Detect which cell encompasses the target text, then output its (x, y) center coordinate. 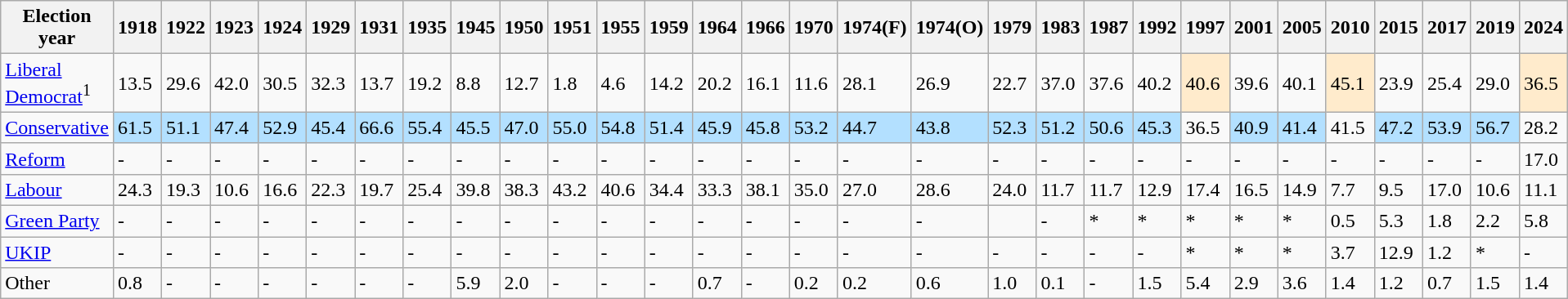
12.7 (523, 83)
4.6 (620, 83)
1.0 (1013, 283)
5.4 (1206, 283)
23.9 (1399, 83)
35.0 (813, 190)
39.8 (476, 190)
61.5 (137, 127)
34.4 (669, 190)
Other (57, 283)
Reform (57, 158)
3.6 (1302, 283)
37.6 (1109, 83)
47.0 (523, 127)
3.7 (1350, 252)
Green Party (57, 221)
66.6 (380, 127)
40.1 (1302, 83)
14.9 (1302, 190)
41.5 (1350, 127)
24.0 (1013, 190)
1979 (1013, 28)
13.7 (380, 83)
32.3 (330, 83)
UKIP (57, 252)
38.1 (766, 190)
28.2 (1544, 127)
19.7 (380, 190)
1983 (1060, 28)
Liberal Democrat1 (57, 83)
45.3 (1157, 127)
1974(F) (874, 28)
45.9 (717, 127)
45.4 (330, 127)
28.1 (874, 83)
0.8 (137, 283)
2001 (1253, 28)
1964 (717, 28)
2024 (1544, 28)
29.0 (1495, 83)
1935 (427, 28)
50.6 (1109, 127)
44.7 (874, 127)
47.4 (234, 127)
24.3 (137, 190)
7.7 (1350, 190)
0.5 (1350, 221)
14.2 (669, 83)
27.0 (874, 190)
0.6 (950, 283)
2.9 (1253, 283)
1945 (476, 28)
2.0 (523, 283)
2010 (1350, 28)
11.6 (813, 83)
47.2 (1399, 127)
5.3 (1399, 221)
28.6 (950, 190)
26.9 (950, 83)
56.7 (1495, 127)
54.8 (620, 127)
2.2 (1495, 221)
40.2 (1157, 83)
51.1 (186, 127)
8.8 (476, 83)
1922 (186, 28)
1918 (137, 28)
38.3 (523, 190)
5.8 (1544, 221)
51.4 (669, 127)
22.3 (330, 190)
45.1 (1350, 83)
1951 (573, 28)
11.1 (1544, 190)
16.6 (283, 190)
1997 (1206, 28)
29.6 (186, 83)
0.1 (1060, 283)
55.4 (427, 127)
Conservative (57, 127)
16.1 (766, 83)
52.9 (283, 127)
1950 (523, 28)
1924 (283, 28)
43.8 (950, 127)
20.2 (717, 83)
43.2 (573, 190)
1923 (234, 28)
9.5 (1399, 190)
2015 (1399, 28)
52.3 (1013, 127)
1992 (1157, 28)
33.3 (717, 190)
45.8 (766, 127)
1970 (813, 28)
39.6 (1253, 83)
53.2 (813, 127)
55.0 (573, 127)
Election year (57, 28)
40.9 (1253, 127)
1974(O) (950, 28)
1929 (330, 28)
37.0 (1060, 83)
1931 (380, 28)
1987 (1109, 28)
53.9 (1446, 127)
2005 (1302, 28)
42.0 (234, 83)
1959 (669, 28)
30.5 (283, 83)
22.7 (1013, 83)
16.5 (1253, 190)
19.3 (186, 190)
45.5 (476, 127)
51.2 (1060, 127)
Labour (57, 190)
13.5 (137, 83)
19.2 (427, 83)
1955 (620, 28)
41.4 (1302, 127)
17.4 (1206, 190)
5.9 (476, 283)
1966 (766, 28)
2017 (1446, 28)
2019 (1495, 28)
